Capture the cell that displays the provided text and extract its [X, Y] central coordinate. 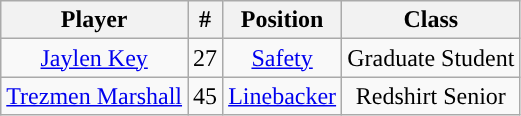
# [206, 20]
Safety [282, 58]
Player [94, 20]
Trezmen Marshall [94, 96]
Redshirt Senior [431, 96]
Position [282, 20]
27 [206, 58]
45 [206, 96]
Linebacker [282, 96]
Class [431, 20]
Graduate Student [431, 58]
Jaylen Key [94, 58]
